From the cell containing the given text, extract its center point as [X, Y] coordinate. 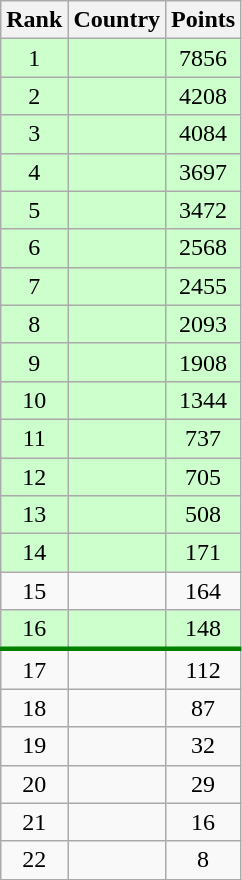
20 [34, 784]
2 [34, 96]
3472 [204, 210]
1908 [204, 362]
4208 [204, 96]
4084 [204, 134]
3 [34, 134]
17 [34, 669]
Country [117, 20]
29 [204, 784]
7 [34, 286]
112 [204, 669]
4 [34, 172]
171 [204, 553]
705 [204, 477]
14 [34, 553]
22 [34, 860]
737 [204, 438]
164 [204, 591]
5 [34, 210]
148 [204, 630]
7856 [204, 58]
2093 [204, 324]
13 [34, 515]
87 [204, 708]
6 [34, 248]
10 [34, 400]
32 [204, 746]
Rank [34, 20]
2455 [204, 286]
15 [34, 591]
3697 [204, 172]
18 [34, 708]
19 [34, 746]
2568 [204, 248]
1 [34, 58]
11 [34, 438]
1344 [204, 400]
508 [204, 515]
21 [34, 822]
12 [34, 477]
9 [34, 362]
Points [204, 20]
